For the text-containing cell, return its midpoint in (X, Y) coordinate format. 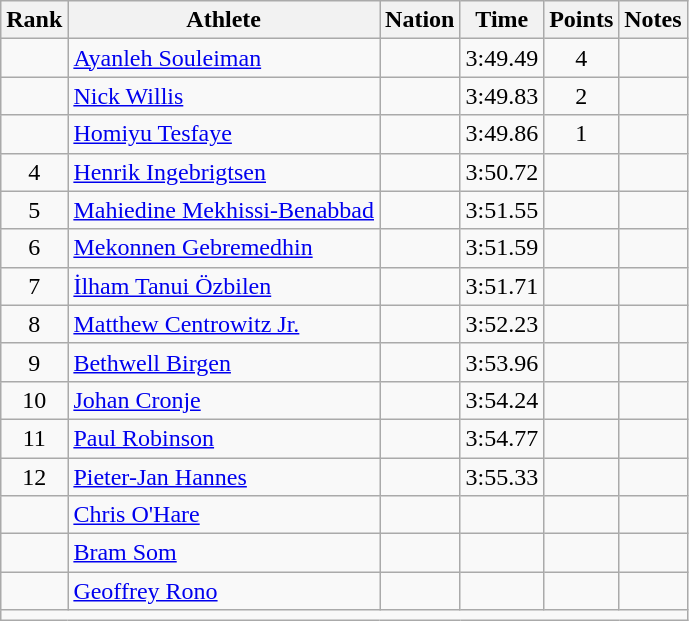
Ayanleh Souleiman (224, 58)
Geoffrey Rono (224, 591)
Homiyu Tesfaye (224, 134)
3:49.86 (502, 134)
Nick Willis (224, 96)
Mahiedine Mekhissi-Benabbad (224, 210)
Nation (420, 20)
Bethwell Birgen (224, 362)
12 (34, 477)
Time (502, 20)
3:49.49 (502, 58)
Athlete (224, 20)
6 (34, 248)
Points (582, 20)
Notes (653, 20)
8 (34, 324)
3:53.96 (502, 362)
İlham Tanui Özbilen (224, 286)
Mekonnen Gebremedhin (224, 248)
Johan Cronje (224, 400)
Matthew Centrowitz Jr. (224, 324)
3:51.71 (502, 286)
3:50.72 (502, 172)
11 (34, 438)
3:55.33 (502, 477)
Rank (34, 20)
3:54.24 (502, 400)
2 (582, 96)
1 (582, 134)
3:54.77 (502, 438)
3:51.59 (502, 248)
3:49.83 (502, 96)
3:52.23 (502, 324)
10 (34, 400)
Chris O'Hare (224, 515)
7 (34, 286)
5 (34, 210)
Henrik Ingebrigtsen (224, 172)
9 (34, 362)
Paul Robinson (224, 438)
3:51.55 (502, 210)
Pieter-Jan Hannes (224, 477)
Bram Som (224, 553)
